Provide the (x, y) coordinate of the cell's center where the given text is located.  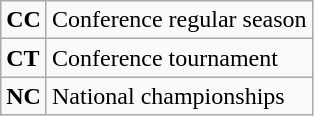
National championships (179, 96)
CT (24, 58)
CC (24, 20)
Conference tournament (179, 58)
NC (24, 96)
Conference regular season (179, 20)
